Determine the (x, y) coordinate at the center of the cell enclosing the given text.  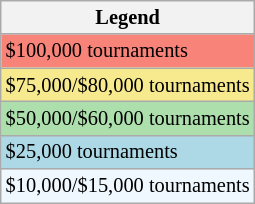
Legend (128, 17)
$100,000 tournaments (128, 51)
$75,000/$80,000 tournaments (128, 85)
$10,000/$15,000 tournaments (128, 186)
$50,000/$60,000 tournaments (128, 118)
$25,000 tournaments (128, 152)
